Pinpoint the cell where the given text exists, returning its (x, y) midpoint coordinate. 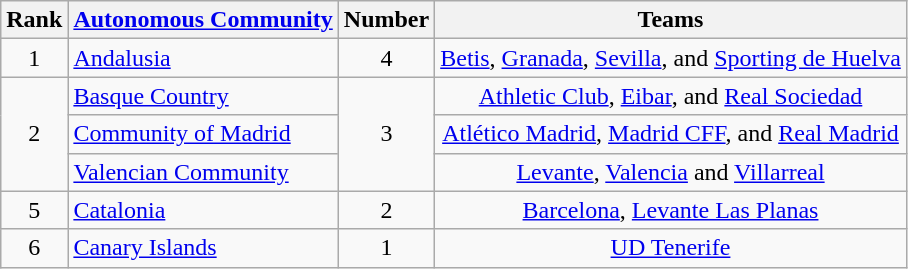
Atlético Madrid, Madrid CFF, and Real Madrid (671, 134)
Canary Islands (203, 248)
Betis, Granada, Sevilla, and Sporting de Huelva (671, 58)
Autonomous Community (203, 20)
Basque Country (203, 96)
Rank (34, 20)
Valencian Community (203, 172)
4 (386, 58)
Barcelona, Levante Las Planas (671, 210)
Number (386, 20)
5 (34, 210)
UD Tenerife (671, 248)
Levante, Valencia and Villarreal (671, 172)
Catalonia (203, 210)
Teams (671, 20)
Andalusia (203, 58)
6 (34, 248)
3 (386, 134)
Community of Madrid (203, 134)
Athletic Club, Eibar, and Real Sociedad (671, 96)
